Capture the cell that displays the provided text and extract its [X, Y] central coordinate. 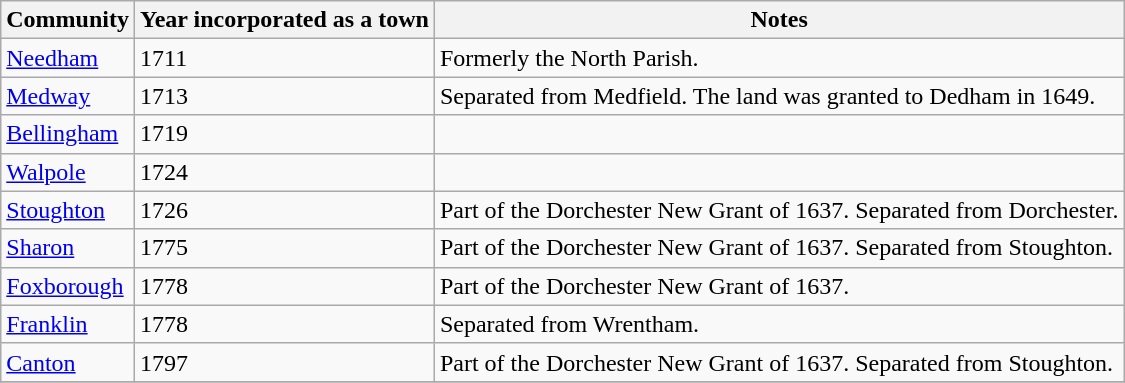
Community [68, 20]
Formerly the North Parish. [779, 58]
1711 [284, 58]
Walpole [68, 172]
Separated from Wrentham. [779, 324]
1726 [284, 210]
Part of the Dorchester New Grant of 1637. [779, 286]
1724 [284, 172]
Sharon [68, 248]
1775 [284, 248]
Bellingham [68, 134]
Stoughton [68, 210]
Year incorporated as a town [284, 20]
1713 [284, 96]
Foxborough [68, 286]
Canton [68, 362]
1797 [284, 362]
Medway [68, 96]
Franklin [68, 324]
Separated from Medfield. The land was granted to Dedham in 1649. [779, 96]
Notes [779, 20]
Needham [68, 58]
1719 [284, 134]
Part of the Dorchester New Grant of 1637. Separated from Dorchester. [779, 210]
